Locate the cell with the specified text and output its (x, y) center coordinate. 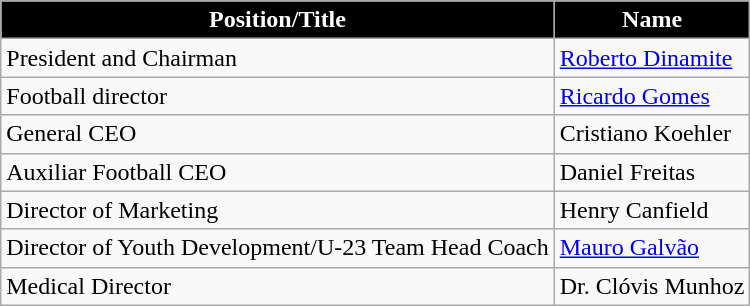
Football director (278, 96)
Auxiliar Football CEO (278, 172)
Ricardo Gomes (652, 96)
Director of Youth Development/U-23 Team Head Coach (278, 248)
Medical Director (278, 286)
Henry Canfield (652, 210)
President and Chairman (278, 58)
Director of Marketing (278, 210)
General CEO (278, 134)
Mauro Galvão (652, 248)
Dr. Clóvis Munhoz (652, 286)
Roberto Dinamite (652, 58)
Cristiano Koehler (652, 134)
Daniel Freitas (652, 172)
Position/Title (278, 20)
Name (652, 20)
